Identify which cell holds the provided text, then report its [x, y] central coordinate. 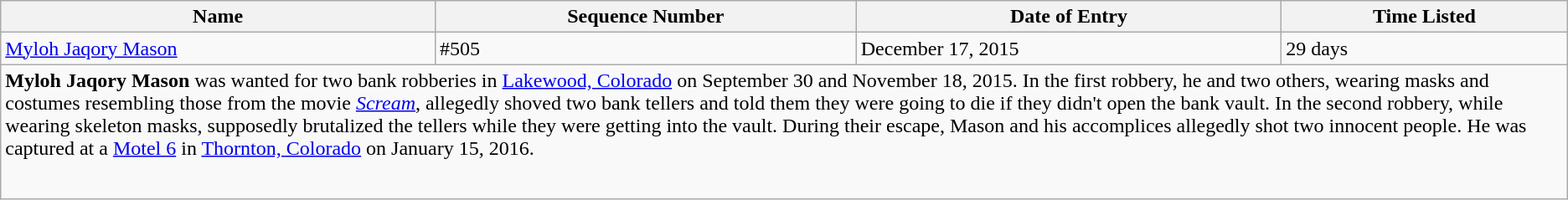
Name [218, 17]
Myloh Jaqory Mason [218, 49]
Sequence Number [645, 17]
December 17, 2015 [1069, 49]
Date of Entry [1069, 17]
#505 [645, 49]
Time Listed [1425, 17]
29 days [1425, 49]
